Return the [X, Y] coordinate for the center point of the cell that contains the specified text.  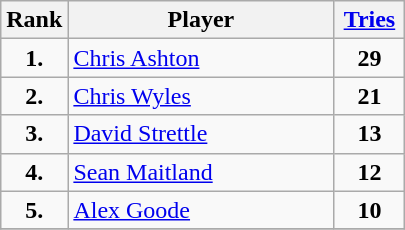
Tries [370, 20]
Sean Maitland [201, 172]
13 [370, 134]
12 [370, 172]
3. [34, 134]
Alex Goode [201, 210]
Chris Wyles [201, 96]
Rank [34, 20]
1. [34, 58]
21 [370, 96]
2. [34, 96]
Player [201, 20]
Chris Ashton [201, 58]
5. [34, 210]
10 [370, 210]
David Strettle [201, 134]
29 [370, 58]
4. [34, 172]
